Provide the (x, y) coordinate of the cell's center where the given text is located.  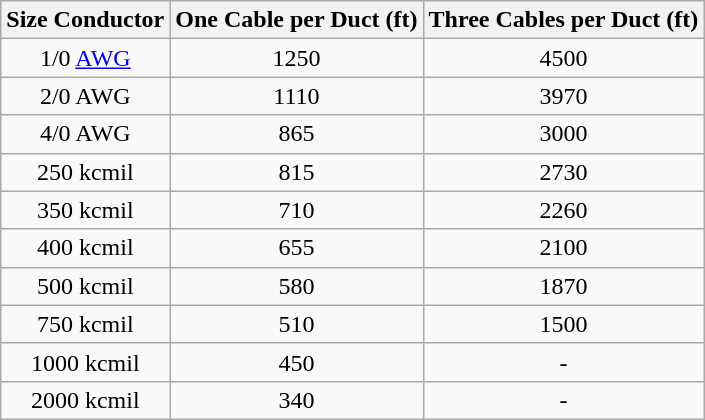
250 kcmil (86, 172)
3970 (564, 96)
1500 (564, 324)
2/0 AWG (86, 96)
500 kcmil (86, 286)
1110 (296, 96)
1000 kcmil (86, 362)
Size Conductor (86, 20)
340 (296, 400)
865 (296, 134)
2100 (564, 248)
1250 (296, 58)
4500 (564, 58)
450 (296, 362)
2000 kcmil (86, 400)
710 (296, 210)
1/0 AWG (86, 58)
4/0 AWG (86, 134)
580 (296, 286)
3000 (564, 134)
350 kcmil (86, 210)
655 (296, 248)
510 (296, 324)
One Cable per Duct (ft) (296, 20)
1870 (564, 286)
2260 (564, 210)
2730 (564, 172)
Three Cables per Duct (ft) (564, 20)
400 kcmil (86, 248)
750 kcmil (86, 324)
815 (296, 172)
